Return [X, Y] of the center of cell containing provided text 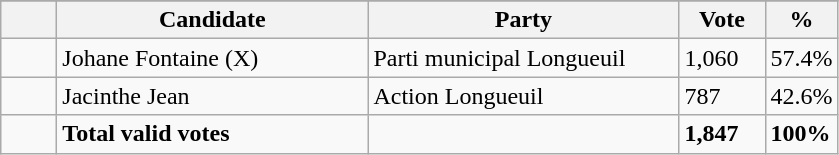
100% [802, 134]
42.6% [802, 96]
Candidate [212, 20]
Jacinthe Jean [212, 96]
Action Longueuil [524, 96]
Johane Fontaine (X) [212, 58]
787 [722, 96]
Parti municipal Longueuil [524, 58]
Party [524, 20]
57.4% [802, 58]
% [802, 20]
1,847 [722, 134]
Total valid votes [212, 134]
Vote [722, 20]
1,060 [722, 58]
